From the cell containing the given text, extract its center point as (x, y) coordinate. 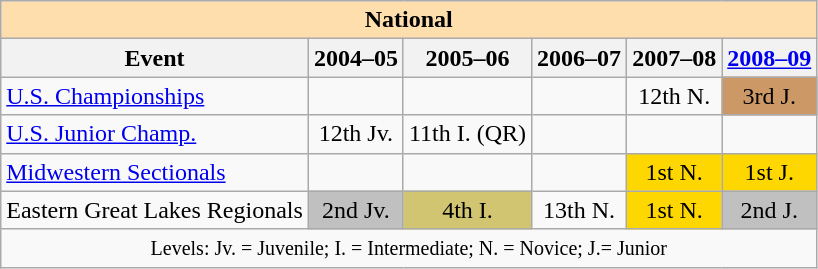
2008–09 (770, 58)
2006–07 (580, 58)
Levels: Jv. = Juvenile; I. = Intermediate; N. = Novice; J.= Junior (409, 248)
2nd Jv. (356, 210)
12th N. (674, 96)
2nd J. (770, 210)
1st J. (770, 172)
12th Jv. (356, 134)
U.S. Junior Champ. (155, 134)
11th I. (QR) (467, 134)
13th N. (580, 210)
Midwestern Sectionals (155, 172)
2007–08 (674, 58)
National (409, 20)
3rd J. (770, 96)
4th I. (467, 210)
U.S. Championships (155, 96)
2005–06 (467, 58)
Eastern Great Lakes Regionals (155, 210)
2004–05 (356, 58)
Event (155, 58)
